Detect which cell encompasses the target text, then output its (X, Y) center coordinate. 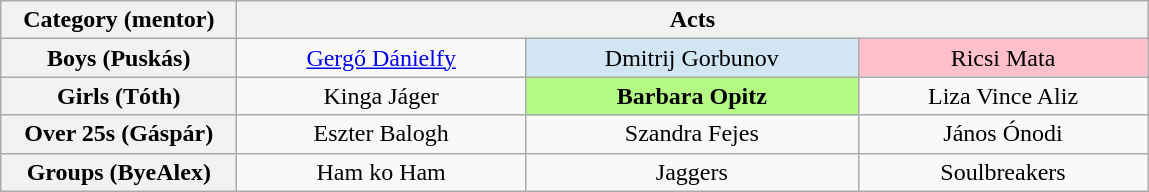
Dmitrij Gorbunov (692, 58)
Kinga Jáger (382, 96)
Girls (Tóth) (119, 96)
Gergő Dánielfy (382, 58)
Over 25s (Gáspár) (119, 134)
Ham ko Ham (382, 172)
Jaggers (692, 172)
János Ónodi (1003, 134)
Category (mentor) (119, 20)
Szandra Fejes (692, 134)
Barbara Opitz (692, 96)
Boys (Puskás) (119, 58)
Liza Vince Aliz (1003, 96)
Groups (ByeAlex) (119, 172)
Soulbreakers (1003, 172)
Ricsi Mata (1003, 58)
Eszter Balogh (382, 134)
Acts (692, 20)
